Output the [X, Y] coordinate of the center of the cell containing the given text.  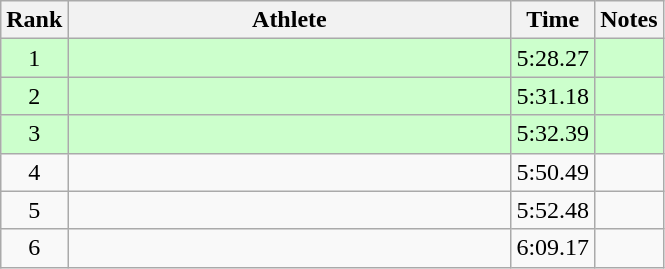
6:09.17 [553, 248]
5:52.48 [553, 210]
5 [34, 210]
Rank [34, 20]
5:31.18 [553, 96]
4 [34, 172]
3 [34, 134]
6 [34, 248]
5:32.39 [553, 134]
Notes [629, 20]
5:28.27 [553, 58]
2 [34, 96]
Time [553, 20]
1 [34, 58]
5:50.49 [553, 172]
Athlete [290, 20]
